Capture the cell that displays the provided text and extract its [x, y] central coordinate. 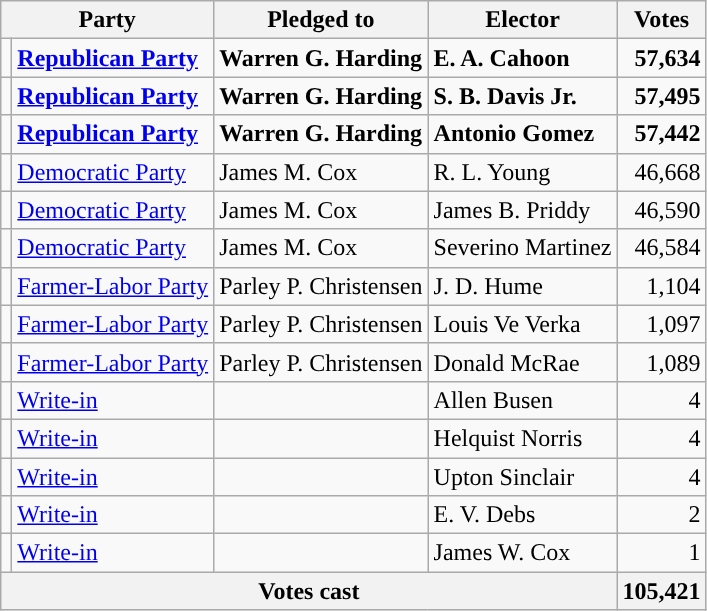
Pledged to [321, 20]
Upton Sinclair [522, 477]
E. A. Cahoon [522, 58]
105,421 [662, 591]
1,097 [662, 324]
57,634 [662, 58]
Allen Busen [522, 400]
46,584 [662, 248]
1,104 [662, 286]
S. B. Davis Jr. [522, 96]
James W. Cox [522, 553]
57,442 [662, 134]
Votes cast [309, 591]
2 [662, 515]
Votes [662, 20]
57,495 [662, 96]
Helquist Norris [522, 438]
Severino Martinez [522, 248]
Donald McRae [522, 362]
E. V. Debs [522, 515]
James B. Priddy [522, 210]
Antonio Gomez [522, 134]
46,668 [662, 172]
1,089 [662, 362]
R. L. Young [522, 172]
46,590 [662, 210]
1 [662, 553]
Elector [522, 20]
J. D. Hume [522, 286]
Louis Ve Verka [522, 324]
Party [108, 20]
